Output the [x, y] coordinate of the center of the cell containing the given text.  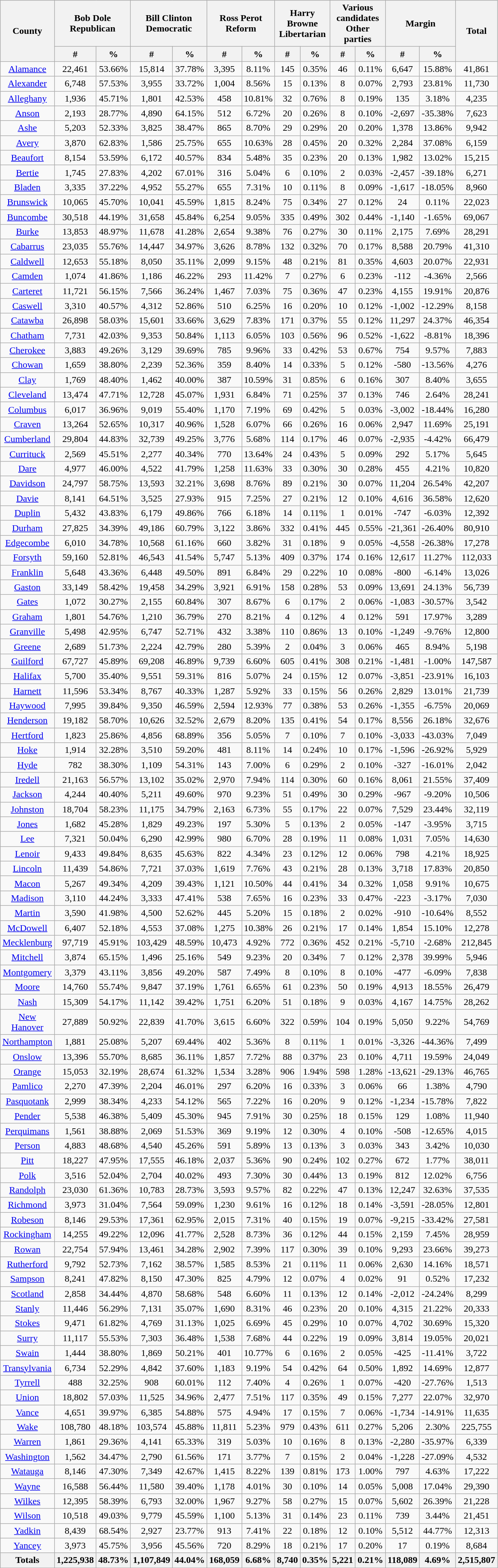
Beaufort [27, 158]
1,967 [224, 1501]
19.91% [437, 291]
1,513 [476, 1382]
12,653 [75, 261]
319 [224, 1442]
4.63% [437, 1472]
61.36% [114, 1190]
12,620 [476, 498]
4,167 [402, 1002]
4,235 [476, 98]
7.72% [258, 1057]
2,858 [75, 1294]
11.63% [258, 469]
-2,280 [402, 1442]
-2,697 [402, 113]
6.68% [258, 1560]
Carteret [27, 291]
32.21% [190, 484]
6,017 [75, 409]
42.03% [114, 335]
12.93% [258, 706]
816 [224, 676]
48 [287, 261]
5.17% [437, 454]
660 [224, 543]
52.71% [190, 631]
35.07% [190, 1308]
44.77% [437, 1531]
32 [287, 98]
Stanly [27, 1308]
3,722 [476, 1353]
-1,481 [402, 661]
2,037 [224, 1160]
-420 [402, 1382]
292 [402, 454]
8.70% [258, 128]
10,626 [152, 721]
9,779 [152, 1516]
1,823 [75, 735]
1,854 [402, 928]
39.69% [190, 350]
91 [402, 1279]
Lincoln [27, 868]
-28.05% [437, 1205]
Martin [27, 913]
7.91% [258, 1116]
Camden [27, 276]
42.53% [190, 98]
Wilson [27, 1516]
970 [224, 795]
8,767 [152, 691]
Bladen [27, 187]
1,892 [402, 1368]
28,959 [476, 1235]
8.21% [258, 617]
11,142 [152, 1002]
10,041 [152, 202]
11,446 [75, 1308]
Haywood [27, 706]
38.57% [190, 1264]
3,874 [75, 958]
4,155 [402, 291]
3,698 [224, 484]
49.50% [190, 572]
-6.14% [437, 572]
3,593 [224, 1190]
409 [287, 558]
598 [342, 1072]
11,580 [152, 1486]
Randolph [27, 1190]
27.83% [114, 172]
-8.81% [437, 335]
11,635 [476, 1412]
19.05% [437, 1338]
54.17% [114, 1002]
2,155 [152, 602]
46.18% [190, 1160]
1,225,938 [75, 1560]
6,793 [152, 1501]
1,982 [402, 158]
-1,002 [402, 306]
6,179 [152, 513]
36.48% [190, 1338]
Watauga [27, 1472]
8,061 [402, 780]
41.86% [114, 276]
46.89% [190, 661]
4,500 [152, 913]
5,221 [342, 1560]
9,293 [402, 1249]
12,313 [476, 1531]
13,461 [152, 1249]
0.85% [315, 380]
Alamance [27, 69]
61.16% [190, 543]
37.22% [114, 187]
-35.38% [437, 113]
22,461 [75, 69]
Richmond [27, 1205]
49.34% [114, 883]
45.07% [190, 395]
Madison [27, 898]
14.16% [437, 1264]
30.69% [437, 1323]
18,571 [476, 1264]
34.28% [190, 1249]
52.86% [190, 306]
20,333 [476, 1308]
35.02% [190, 780]
26.39% [437, 1501]
0.67% [370, 350]
-4.42% [437, 439]
34.39% [114, 528]
16,103 [476, 676]
-2,012 [402, 1294]
-27.09% [437, 1457]
48.97% [114, 232]
5,946 [476, 958]
15.10% [437, 928]
50.21% [190, 1353]
13,102 [152, 780]
6.25% [258, 306]
7,838 [476, 972]
26.54% [437, 484]
40.00% [190, 380]
5.05% [258, 735]
9.38% [258, 232]
302 [342, 217]
County [27, 31]
46.22% [190, 276]
46.59% [190, 706]
-13,621 [402, 1072]
7.39% [258, 1249]
12.02% [437, 1175]
4,890 [152, 113]
37.03% [190, 868]
58.70% [114, 721]
12,800 [476, 631]
915 [224, 498]
9,353 [152, 335]
1,751 [224, 1002]
143 [224, 765]
35.40% [114, 676]
908 [152, 1382]
3,542 [476, 602]
2,793 [402, 84]
4.01% [258, 1486]
12,395 [75, 1501]
1,619 [224, 868]
5,203 [75, 128]
10,568 [152, 543]
18,704 [75, 809]
3,814 [402, 1338]
89 [287, 484]
45.63% [190, 854]
34.78% [114, 543]
3,129 [152, 350]
39.84% [114, 706]
5,648 [75, 572]
13.86% [437, 128]
46.00% [114, 469]
44.04% [190, 1560]
6,756 [476, 1175]
50 [342, 987]
Granville [27, 631]
59.09% [190, 1205]
-1,228 [402, 1457]
6.65% [258, 987]
2.64% [437, 395]
54,769 [476, 1022]
812 [402, 1175]
47.71% [114, 395]
12,392 [476, 513]
39.42% [190, 1002]
52.04% [114, 1175]
Transylvania [27, 1368]
Greene [27, 646]
10,317 [152, 424]
21,739 [476, 691]
-967 [402, 795]
60.79% [190, 528]
1,528 [224, 424]
6,748 [75, 84]
Bill ClintonDemocratic [169, 23]
Johnston [27, 809]
7,321 [75, 839]
Robeson [27, 1220]
4,233 [152, 1101]
40.96% [190, 424]
60 [342, 780]
13.64% [258, 454]
38,011 [476, 1160]
387 [224, 380]
4,977 [75, 469]
31.04% [114, 1205]
11,297 [402, 321]
31,658 [152, 217]
13,264 [75, 424]
24.37% [437, 321]
17,555 [152, 1160]
Bertie [27, 172]
11,721 [75, 291]
5.23% [258, 1427]
37.78% [190, 69]
11,204 [402, 484]
49.23% [190, 824]
-747 [402, 513]
587 [224, 972]
30,518 [75, 217]
26 [287, 928]
0.50% [370, 1368]
4,540 [152, 1145]
6.07% [258, 424]
31.13% [190, 1323]
22,023 [476, 202]
7,731 [75, 335]
4,913 [402, 987]
4,711 [402, 1057]
3,776 [224, 439]
Graham [27, 617]
11,596 [75, 691]
7.49% [258, 972]
21,451 [476, 1516]
4,790 [476, 1086]
Yadkin [27, 1531]
22,931 [476, 261]
34.44% [114, 1294]
46.01% [190, 1086]
6,734 [75, 1368]
66,479 [476, 439]
5.48% [258, 158]
1,210 [152, 617]
56 [342, 691]
56.29% [114, 1308]
575 [224, 1412]
50.04% [114, 839]
41.98% [114, 913]
11,811 [224, 1427]
29,804 [75, 439]
834 [224, 158]
512 [224, 113]
Perquimans [27, 1131]
Buncombe [27, 217]
6.69% [258, 1323]
112 [224, 1382]
369 [224, 1131]
8,635 [152, 854]
7,721 [152, 868]
7,623 [476, 113]
13,593 [152, 484]
55.74% [114, 987]
45.70% [114, 202]
4,952 [152, 187]
65.33% [190, 1442]
59,160 [75, 558]
Totals [27, 1560]
18,802 [75, 1397]
1,378 [402, 128]
Alexander [27, 84]
46.38% [114, 1116]
1,170 [224, 409]
-15.78% [437, 1101]
6,010 [75, 543]
49.03% [114, 1516]
-6.75% [437, 706]
611 [342, 1427]
565 [224, 1101]
82 [287, 1190]
69.44% [190, 1042]
8.29% [258, 1545]
3,870 [75, 143]
10,675 [476, 883]
81 [342, 261]
11,940 [476, 1116]
Dare [27, 469]
493 [224, 1175]
37.60% [190, 1368]
8,241 [75, 1279]
7.25% [258, 498]
25.08% [114, 1042]
-147 [402, 824]
-1,234 [402, 1101]
6,159 [476, 143]
26,898 [75, 321]
17,278 [476, 543]
0.38% [315, 706]
-508 [402, 1131]
7.51% [258, 1397]
56.44% [114, 1486]
-3.95% [437, 824]
Pender [27, 1116]
6,407 [75, 928]
-1.65% [437, 217]
9,551 [152, 676]
549 [224, 958]
Orange [27, 1072]
21 [287, 1264]
53.59% [114, 158]
36.24% [190, 291]
47.95% [114, 1160]
4,883 [75, 1145]
48.18% [114, 1427]
14,447 [152, 247]
70 [342, 247]
-44.36% [437, 1042]
-3.17% [437, 898]
20,021 [476, 1338]
Franklin [27, 572]
32.00% [190, 1501]
-11.41% [437, 1353]
10.38% [258, 928]
24,049 [476, 1057]
9,847 [152, 987]
797 [402, 1472]
1,031 [402, 839]
825 [224, 1279]
36.11% [190, 1057]
548 [224, 1294]
52.33% [114, 128]
11.27% [437, 558]
5,512 [402, 1531]
25.16% [190, 958]
34 [342, 883]
129 [402, 1116]
913 [224, 1531]
Chowan [27, 365]
-3,851 [402, 676]
359 [224, 365]
54.31% [190, 765]
36.58% [437, 498]
39.43% [190, 883]
22.07% [437, 1397]
67.01% [190, 172]
12,247 [402, 1190]
17,222 [476, 1472]
-18.05% [437, 187]
48.59% [190, 943]
7,529 [402, 809]
41.70% [190, 1022]
48.73% [114, 1560]
Halifax [27, 676]
-35.97% [437, 1442]
308 [342, 661]
3,110 [75, 898]
5,498 [75, 631]
2,515,807 [476, 1560]
13.02% [437, 158]
32,970 [476, 1397]
4,202 [152, 172]
7.45% [437, 1235]
1,659 [75, 365]
4.79% [258, 1279]
538 [224, 898]
-327 [402, 765]
15,309 [75, 1002]
7.00% [258, 765]
13,853 [75, 232]
7,049 [476, 735]
7,499 [476, 1042]
52.81% [114, 558]
69,208 [152, 661]
23.81% [437, 84]
42.95% [114, 631]
212,845 [476, 943]
10.59% [258, 380]
Clay [27, 380]
52.73% [114, 1264]
29.53% [114, 1220]
4,702 [402, 1323]
14,630 [476, 839]
10,473 [224, 943]
7.30% [258, 1175]
37 [342, 395]
1,467 [224, 291]
402 [224, 1042]
316 [224, 172]
58.39% [114, 1501]
Mecklenburg [27, 943]
672 [402, 1160]
-29.13% [437, 1072]
293 [224, 276]
Yancey [27, 1545]
945 [224, 1116]
21.22% [437, 1308]
Swain [27, 1353]
3,856 [152, 972]
3.86% [258, 528]
Polk [27, 1175]
58.75% [114, 484]
24,797 [75, 484]
-26.40% [437, 528]
32,676 [476, 721]
6,290 [152, 839]
865 [224, 128]
3,718 [402, 868]
13.01% [437, 691]
32,119 [476, 809]
Bob DoleRepublican [93, 23]
7.41% [258, 1531]
7.83% [258, 321]
29.36% [114, 1442]
1.08% [437, 1116]
32.25% [114, 1382]
55.40% [190, 409]
3.42% [437, 1145]
2,159 [402, 1235]
-12.65% [437, 1131]
49.60% [190, 795]
51.53% [190, 1131]
23,030 [75, 1190]
11.69% [437, 424]
13,026 [476, 572]
605 [287, 661]
-5,710 [402, 943]
4,769 [152, 1323]
33.72% [190, 84]
41.79% [190, 469]
13,396 [75, 1057]
4,532 [476, 1457]
32.52% [190, 721]
55.76% [114, 247]
3,122 [224, 528]
3,310 [75, 306]
401 [224, 1353]
8,740 [287, 1560]
-3,326 [402, 1042]
7.94% [258, 780]
5,207 [152, 1042]
7,277 [402, 1397]
Currituck [27, 454]
2,902 [224, 1249]
49.25% [190, 439]
754 [402, 350]
5,432 [75, 513]
8,552 [476, 913]
59.31% [190, 676]
5.04% [258, 172]
488 [75, 1382]
-13.56% [437, 365]
57.94% [114, 1249]
-1,596 [402, 750]
772 [287, 943]
39.40% [190, 1486]
15,601 [152, 321]
2,277 [152, 454]
25.86% [114, 735]
36.79% [190, 617]
Warren [27, 1442]
1,857 [224, 1057]
10,506 [476, 795]
2.30% [437, 1427]
197 [224, 824]
906 [287, 1072]
49.84% [114, 854]
766 [224, 513]
14,760 [75, 987]
11,525 [152, 1397]
8,158 [476, 306]
39,273 [476, 1249]
1,113 [224, 335]
Catawba [27, 321]
8.56% [258, 84]
49.26% [114, 350]
45.51% [114, 454]
44.24% [114, 898]
2,927 [152, 1531]
18.55% [437, 987]
38.30% [114, 765]
5,211 [152, 795]
2,679 [224, 721]
71 [287, 395]
7.05% [437, 839]
5.68% [258, 439]
53.66% [114, 69]
Duplin [27, 513]
37,535 [476, 1190]
34.29% [190, 587]
27,581 [476, 1220]
Mitchell [27, 958]
15,814 [152, 69]
Hoke [27, 750]
1,931 [224, 395]
Forsyth [27, 558]
38.34% [114, 1101]
17,232 [476, 1279]
1,496 [152, 958]
5,538 [75, 1116]
103,574 [152, 1427]
49.20% [190, 972]
10,065 [75, 202]
4,315 [402, 1308]
21,163 [75, 780]
56.57% [114, 780]
Durham [27, 528]
45.56% [190, 1545]
77 [287, 706]
455 [402, 469]
1,561 [75, 1131]
1,287 [224, 691]
3,655 [476, 380]
15,320 [476, 1323]
Sampson [27, 1279]
9,739 [224, 661]
1,829 [152, 824]
46,543 [152, 558]
5,198 [476, 646]
0.76% [315, 98]
43.83% [114, 513]
45.84% [190, 217]
39.97% [114, 1412]
59.20% [190, 750]
2,528 [224, 1235]
32,739 [152, 439]
7.40% [258, 1382]
41,310 [476, 247]
-3,033 [402, 735]
7.76% [258, 868]
Gaston [27, 587]
3,715 [476, 824]
24.13% [437, 587]
21,228 [476, 1501]
64 [342, 1368]
52.65% [114, 424]
4,842 [152, 1368]
8,960 [476, 187]
139 [287, 1472]
12,617 [402, 558]
16,588 [75, 1486]
18,925 [476, 854]
822 [224, 854]
-26.92% [437, 750]
6.91% [258, 587]
720 [224, 1545]
68.54% [114, 1531]
Various candidatesOther parties [358, 23]
5,747 [224, 558]
55.70% [114, 1057]
3.28% [258, 1072]
0.56% [315, 335]
12,278 [476, 928]
Edgecombe [27, 543]
458 [224, 98]
17.97% [437, 617]
67,727 [75, 661]
50.84% [190, 335]
8,154 [75, 158]
-1,355 [402, 706]
22,754 [75, 1249]
Jones [27, 824]
8,141 [75, 498]
39.99% [437, 958]
4.34% [258, 854]
10,030 [476, 1145]
103,429 [152, 943]
343 [402, 1145]
41.54% [190, 558]
88 [287, 1057]
4.69% [437, 1560]
2,069 [152, 1131]
33,149 [75, 587]
-6.03% [437, 513]
Davie [27, 498]
42.67% [190, 1472]
Rockingham [27, 1235]
38.47% [190, 128]
68.89% [190, 735]
Hyde [27, 765]
-580 [402, 365]
510 [224, 306]
980 [224, 839]
-9.76% [437, 631]
Vance [27, 1412]
2,630 [402, 1264]
4,312 [152, 306]
1,682 [75, 824]
43.11% [114, 972]
-910 [402, 913]
58.23% [114, 809]
Macon [27, 883]
56.15% [114, 291]
7,162 [152, 1264]
2,378 [402, 958]
36.96% [114, 409]
-26.38% [437, 543]
Caldwell [27, 261]
Margin [420, 23]
9.22% [437, 1022]
Hertford [27, 735]
48.68% [114, 1145]
798 [402, 854]
2,193 [75, 113]
4,522 [152, 469]
64.15% [190, 113]
15,215 [476, 158]
3,955 [152, 84]
8.73% [258, 1235]
56,739 [476, 587]
Avery [27, 143]
Alleghany [27, 98]
7,131 [152, 1308]
1,586 [152, 143]
58.42% [114, 587]
45.26% [190, 1145]
Moore [27, 987]
1,444 [75, 1353]
-12.29% [437, 306]
-800 [402, 572]
45.30% [190, 1116]
2,284 [402, 143]
4,616 [402, 498]
-3,591 [402, 1205]
-2,457 [402, 172]
2,270 [75, 1086]
4,651 [75, 1412]
69,067 [476, 217]
12,096 [152, 1235]
6.72% [258, 113]
Surry [27, 1338]
8,299 [476, 1294]
52.29% [114, 1368]
Harnett [27, 691]
28,262 [476, 1002]
26,479 [476, 987]
1,690 [224, 1308]
0.47% [370, 898]
7.68% [258, 1338]
10.81% [258, 98]
8.76% [258, 484]
76 [287, 232]
1,462 [152, 380]
8,556 [402, 721]
4,870 [152, 1294]
52.18% [114, 928]
-21,361 [402, 528]
47.82% [114, 1279]
2,163 [224, 809]
Union [27, 1397]
38.88% [114, 1131]
9,433 [75, 854]
280 [224, 646]
1,121 [224, 883]
Cabarrus [27, 247]
7.19% [258, 409]
19,458 [152, 587]
Pasquotank [27, 1101]
9.15% [258, 261]
6.73% [258, 809]
102 [342, 1160]
4,244 [75, 795]
3,525 [152, 498]
40.40% [114, 795]
-18.44% [437, 409]
1.38% [437, 1086]
13,691 [402, 587]
23.44% [437, 809]
0.45% [315, 143]
6,385 [152, 1412]
782 [75, 765]
12,877 [476, 1368]
9.61% [258, 1205]
108,780 [75, 1427]
3,626 [224, 247]
34.97% [190, 247]
-9.20% [437, 795]
16,280 [476, 409]
112,033 [476, 558]
9.96% [258, 350]
7,566 [152, 291]
3.44% [437, 1516]
3,333 [152, 898]
1,025 [224, 1323]
-24.24% [437, 1294]
9,471 [75, 1323]
3,379 [75, 972]
356 [224, 735]
5.89% [258, 1145]
7,564 [152, 1205]
45.71% [114, 98]
Lenoir [27, 854]
4.92% [258, 943]
270 [224, 617]
12,728 [152, 395]
118,089 [402, 1560]
4,209 [152, 883]
Harry BrowneLibertarian [302, 23]
Lee [27, 839]
-2,935 [402, 439]
96 [342, 335]
25.75% [190, 143]
2,477 [224, 1397]
6.70% [258, 839]
97,719 [75, 943]
3.82% [258, 543]
54.86% [114, 868]
9,792 [75, 1264]
5.03% [258, 1442]
40 [287, 1220]
Ashe [27, 128]
1,230 [224, 1205]
174 [342, 558]
45.28% [114, 824]
8.53% [258, 1264]
465 [402, 646]
2,999 [75, 1101]
8,588 [402, 247]
Pitt [27, 1160]
2,224 [152, 646]
90 [287, 1160]
36 [287, 1235]
27,825 [75, 528]
-1,249 [402, 631]
Total [476, 31]
0.86% [315, 631]
5,008 [402, 1486]
-23.91% [437, 676]
297 [224, 1086]
17.83% [437, 868]
1,881 [75, 1042]
432 [224, 631]
62.95% [190, 1220]
2,790 [152, 1457]
Tyrrell [27, 1382]
2,566 [476, 276]
6.05% [258, 335]
48.40% [114, 380]
5,645 [476, 454]
42.79% [190, 646]
1,538 [224, 1338]
335 [287, 217]
28,241 [476, 395]
9,942 [476, 128]
17,361 [152, 1220]
9,019 [152, 409]
Henderson [27, 721]
2,970 [224, 780]
Iredell [27, 780]
61.32% [190, 1072]
-112 [402, 276]
12,801 [476, 1205]
-425 [402, 1353]
10,820 [476, 469]
8,684 [476, 1545]
1,769 [75, 380]
6,339 [476, 1442]
3,921 [224, 587]
Craven [27, 424]
15.88% [437, 69]
23.66% [437, 1249]
4,141 [152, 1442]
8.24% [258, 202]
35.11% [190, 261]
8.67% [258, 602]
13,474 [75, 395]
8,150 [152, 1279]
2,569 [75, 454]
34.96% [190, 1397]
8.22% [258, 1472]
49.22% [114, 1235]
54.12% [190, 1101]
Wilkes [27, 1501]
7,030 [476, 898]
Anson [27, 113]
40.33% [190, 691]
1,074 [75, 276]
Davidson [27, 484]
80,910 [476, 528]
1,258 [224, 469]
1,183 [224, 1368]
Scotland [27, 1294]
Burke [27, 232]
10.50% [258, 883]
6,271 [476, 172]
11,678 [152, 232]
10,518 [75, 1516]
14,255 [75, 1235]
11,175 [152, 809]
45.88% [190, 1427]
34.47% [114, 1457]
0.55% [370, 528]
46,354 [476, 321]
18,396 [476, 335]
1,869 [152, 1353]
1,861 [75, 1442]
3,335 [75, 187]
2,175 [402, 232]
69 [287, 409]
44.19% [114, 217]
3,289 [476, 617]
-27.76% [437, 1382]
43 [287, 868]
3,629 [224, 321]
28.73% [190, 1190]
47.39% [114, 1086]
Wake [27, 1427]
-39.18% [437, 172]
32.19% [114, 1072]
8.31% [258, 1308]
Guilford [27, 661]
3,615 [224, 1022]
4,603 [402, 261]
Cherokee [27, 350]
41.77% [190, 1235]
32.63% [437, 1190]
739 [402, 1516]
Stokes [27, 1323]
8.20% [258, 721]
5,700 [75, 676]
Montgomery [27, 972]
Rutherford [27, 1264]
1,107,849 [152, 1560]
3.38% [258, 631]
New Hanover [27, 1022]
2,947 [402, 424]
30.27% [114, 602]
23,035 [75, 247]
65.15% [114, 958]
5,267 [75, 883]
-30.57% [437, 602]
145 [287, 69]
104 [342, 1022]
1,815 [224, 202]
322 [287, 1022]
1,761 [224, 987]
1,585 [224, 1264]
3,825 [152, 128]
20.79% [437, 247]
103 [287, 335]
4,553 [152, 928]
452 [342, 943]
3,510 [152, 750]
10.77% [258, 1353]
37.19% [190, 987]
23.77% [190, 1531]
-477 [402, 972]
11,730 [476, 84]
1.77% [437, 1160]
55.18% [114, 261]
-6.09% [437, 972]
61.82% [114, 1323]
42.99% [190, 839]
28,674 [152, 1072]
Ross PerotReform [241, 23]
Gates [27, 602]
3.77% [258, 1457]
53.34% [114, 691]
1,072 [75, 602]
Nash [27, 1002]
110 [287, 631]
61 [287, 987]
54.76% [114, 617]
3,516 [75, 1175]
0.59% [315, 1022]
4,276 [476, 365]
-1,140 [402, 217]
27.93% [190, 498]
6.18% [258, 513]
50.92% [114, 1022]
9.27% [258, 1501]
20.07% [437, 261]
6,647 [402, 69]
6,747 [152, 631]
17.04% [437, 1486]
20,850 [476, 868]
-1,083 [402, 602]
3.18% [437, 98]
45 [287, 1323]
55.53% [114, 1338]
61.56% [190, 1457]
132 [287, 247]
-1,622 [402, 335]
1,186 [152, 276]
-223 [402, 898]
-1,617 [402, 187]
Chatham [27, 335]
40.02% [190, 1175]
58 [287, 1501]
Onslow [27, 1057]
43.36% [114, 572]
1,562 [75, 1457]
979 [287, 1427]
3,590 [75, 913]
0.81% [315, 1472]
1,058 [402, 883]
2,239 [152, 365]
42,207 [476, 484]
7,883 [476, 350]
21.55% [437, 780]
1.28% [370, 1072]
14.69% [437, 1368]
Columbus [27, 409]
Caswell [27, 306]
45.91% [114, 943]
8.78% [258, 247]
44.83% [114, 439]
5.39% [258, 646]
1,415 [224, 1472]
Rowan [27, 1249]
8.94% [437, 646]
8,050 [152, 261]
481 [224, 750]
34.79% [190, 809]
52.36% [190, 365]
1,178 [224, 1486]
57.03% [114, 1397]
54.88% [190, 1412]
41,861 [476, 69]
64.51% [114, 498]
18,227 [75, 1160]
3,883 [75, 350]
5.30% [258, 824]
Washington [27, 1457]
-3,002 [402, 409]
51.73% [114, 646]
10,783 [152, 1190]
2,689 [75, 646]
7,349 [152, 1472]
Cleveland [27, 395]
1,100 [224, 1516]
7.69% [437, 232]
-14.91% [437, 1412]
4,856 [152, 735]
-43.03% [437, 735]
14.75% [437, 1002]
7.03% [258, 291]
3,395 [224, 69]
1,004 [224, 84]
32.28% [114, 750]
45.75% [114, 1545]
4.94% [258, 1412]
147,587 [476, 661]
225,755 [476, 1427]
40.34% [190, 454]
26.18% [437, 721]
-4.36% [437, 276]
6,254 [224, 217]
9,350 [152, 706]
9.91% [437, 883]
-4,558 [402, 543]
2,099 [224, 261]
1,109 [152, 765]
1,745 [75, 172]
2,704 [152, 1175]
6,448 [152, 572]
5.20% [258, 913]
785 [224, 350]
49.86% [190, 513]
1,275 [224, 928]
1,914 [75, 750]
Pamlico [27, 1086]
Cumberland [27, 439]
Jackson [27, 795]
-1,734 [402, 1412]
22,839 [152, 1022]
29,390 [476, 1486]
57.53% [114, 84]
37,409 [476, 780]
2,654 [224, 232]
Person [27, 1145]
3,956 [152, 1545]
8,685 [152, 1057]
39 [342, 1249]
746 [402, 395]
28.77% [114, 113]
60.84% [190, 602]
-2.68% [437, 943]
52.62% [190, 913]
1.00% [370, 1472]
11.42% [258, 276]
-16.01% [437, 765]
27,889 [75, 1022]
5.07% [258, 676]
20,069 [476, 706]
Brunswick [27, 202]
168,059 [224, 1560]
55.27% [190, 187]
5,050 [402, 1022]
2,829 [402, 691]
41.28% [190, 232]
-33.42% [437, 1220]
6,172 [152, 158]
5.92% [258, 691]
5,602 [402, 1501]
-10.64% [437, 913]
Wayne [27, 1486]
5,206 [402, 1427]
9.05% [258, 217]
60.01% [190, 1382]
11,439 [75, 868]
2,594 [224, 706]
McDowell [27, 928]
7,303 [152, 1338]
11,117 [75, 1338]
770 [224, 454]
20,876 [476, 291]
46,765 [476, 1072]
47.41% [190, 898]
173 [342, 1472]
33.66% [190, 321]
-1.00% [437, 661]
58.68% [190, 1294]
332 [287, 528]
7.65% [258, 898]
49,186 [152, 528]
45.89% [114, 661]
158 [287, 587]
1,534 [224, 1072]
15,053 [75, 1072]
-9,215 [402, 1220]
7,995 [75, 706]
1.94% [315, 1072]
28,291 [476, 232]
1,936 [75, 98]
7,822 [476, 1101]
35 [287, 158]
58.03% [114, 321]
5,929 [476, 750]
2,042 [476, 765]
5,409 [152, 1116]
8,439 [75, 1531]
2,204 [152, 1086]
10.63% [258, 143]
62.83% [114, 143]
49 [342, 1397]
19.59% [437, 1057]
7.22% [258, 1101]
4,015 [476, 1131]
25,191 [476, 424]
Northampton [27, 1042]
19,182 [75, 721]
891 [224, 572]
2,015 [224, 1220]
